From the cell containing the given text, extract its center point as (x, y) coordinate. 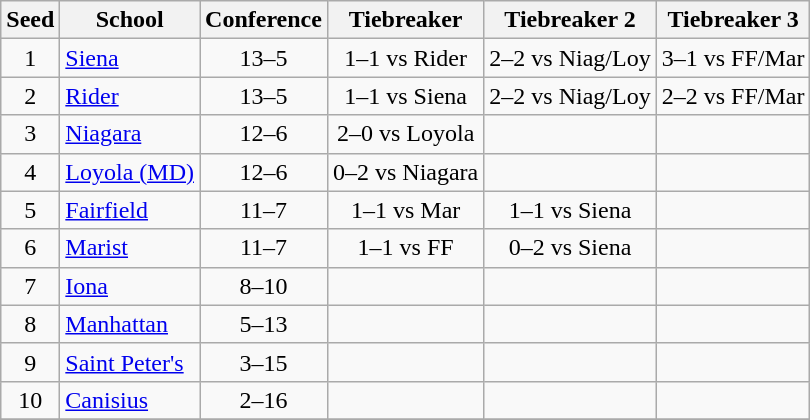
Seed (30, 20)
Rider (130, 96)
7 (30, 286)
0–2 vs Siena (570, 248)
Iona (130, 286)
9 (30, 362)
Manhattan (130, 324)
5 (30, 210)
3 (30, 134)
2–0 vs Loyola (405, 134)
Fairfield (130, 210)
Saint Peter's (130, 362)
1–1 vs Mar (405, 210)
10 (30, 400)
3–1 vs FF/Mar (733, 58)
2–16 (264, 400)
Niagara (130, 134)
1–1 vs Rider (405, 58)
2 (30, 96)
Tiebreaker 2 (570, 20)
0–2 vs Niagara (405, 172)
1 (30, 58)
8 (30, 324)
Marist (130, 248)
2–2 vs FF/Mar (733, 96)
8–10 (264, 286)
5–13 (264, 324)
Canisius (130, 400)
Conference (264, 20)
Siena (130, 58)
School (130, 20)
1–1 vs FF (405, 248)
4 (30, 172)
Tiebreaker 3 (733, 20)
Loyola (MD) (130, 172)
Tiebreaker (405, 20)
6 (30, 248)
3–15 (264, 362)
